Scan for the cell matching the given text and deliver its [X, Y] coordinate at center. 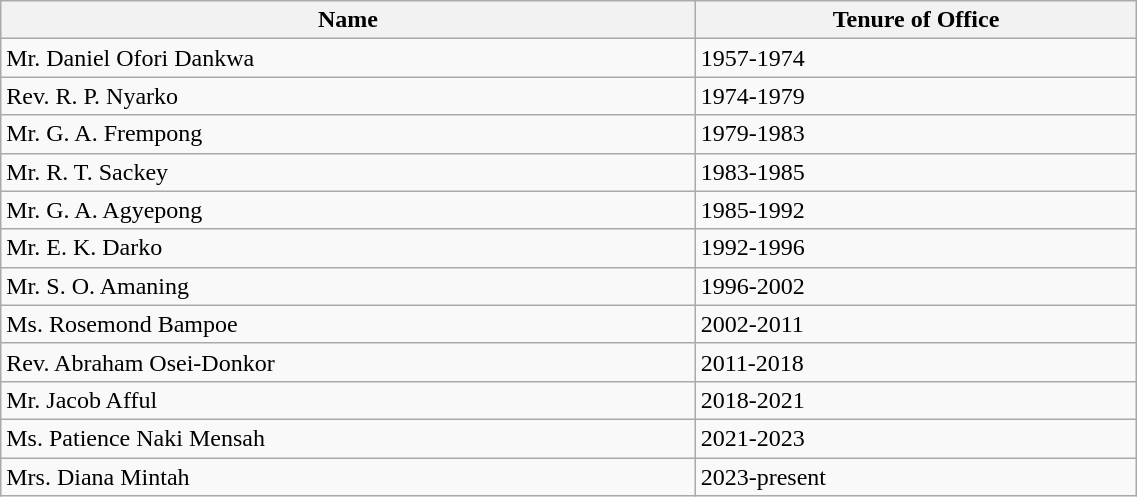
Ms. Rosemond Bampoe [348, 324]
Mr. G. A. Frempong [348, 134]
2002-2011 [916, 324]
2021-2023 [916, 438]
Tenure of Office [916, 20]
2018-2021 [916, 400]
1992-1996 [916, 248]
1979-1983 [916, 134]
1996-2002 [916, 286]
1957-1974 [916, 58]
Ms. Patience Naki Mensah [348, 438]
Mr. S. O. Amaning [348, 286]
Mr. Daniel Ofori Dankwa [348, 58]
1974-1979 [916, 96]
Mr. E. K. Darko [348, 248]
Mrs. Diana Mintah [348, 477]
Rev. Abraham Osei-Donkor [348, 362]
Mr. Jacob Afful [348, 400]
Mr. R. T. Sackey [348, 172]
2011-2018 [916, 362]
2023-present [916, 477]
Rev. R. P. Nyarko [348, 96]
1983-1985 [916, 172]
1985-1992 [916, 210]
Mr. G. A. Agyepong [348, 210]
Name [348, 20]
